For the text-containing cell, return its midpoint in [x, y] coordinate format. 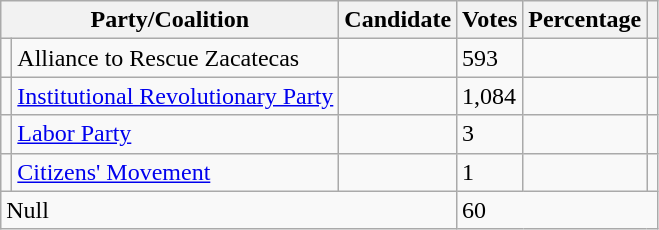
593 [490, 58]
Citizens' Movement [176, 172]
60 [558, 210]
Alliance to Rescue Zacatecas [176, 58]
Null [229, 210]
Party/Coalition [170, 20]
3 [490, 134]
1 [490, 172]
Percentage [585, 20]
Institutional Revolutionary Party [176, 96]
1,084 [490, 96]
Labor Party [176, 134]
Votes [490, 20]
Candidate [398, 20]
